Detect which cell encompasses the target text, then output its (X, Y) center coordinate. 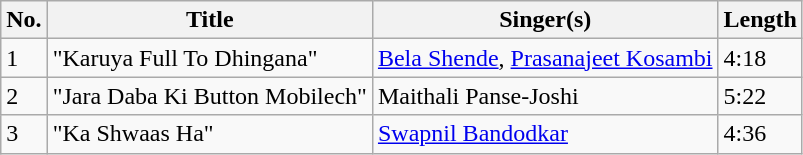
"Jara Daba Ki Button Mobilech" (210, 96)
"Karuya Full To Dhingana" (210, 58)
Title (210, 20)
5:22 (760, 96)
4:18 (760, 58)
Singer(s) (545, 20)
"Ka Shwaas Ha" (210, 134)
Bela Shende, Prasanajeet Kosambi (545, 58)
Swapnil Bandodkar (545, 134)
2 (24, 96)
3 (24, 134)
1 (24, 58)
4:36 (760, 134)
Length (760, 20)
No. (24, 20)
Maithali Panse-Joshi (545, 96)
